Extract the [x, y] coordinate from the center of the cell holding the provided text.  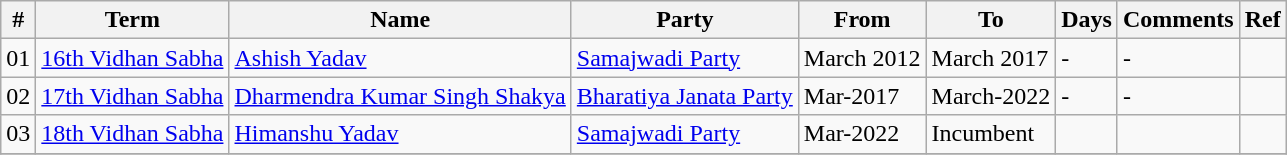
From [862, 20]
March 2012 [862, 58]
Days [1087, 20]
Party [684, 20]
17th Vidhan Sabha [132, 96]
Incumbent [991, 134]
Himanshu Yadav [400, 134]
# [18, 20]
Mar-2022 [862, 134]
Ashish Yadav [400, 58]
18th Vidhan Sabha [132, 134]
Term [132, 20]
16th Vidhan Sabha [132, 58]
March 2017 [991, 58]
Name [400, 20]
March-2022 [991, 96]
Ref [1262, 20]
02 [18, 96]
03 [18, 134]
To [991, 20]
Bharatiya Janata Party [684, 96]
Dharmendra Kumar Singh Shakya [400, 96]
01 [18, 58]
Comments [1178, 20]
Mar-2017 [862, 96]
